Return (x, y) of the center of cell containing provided text 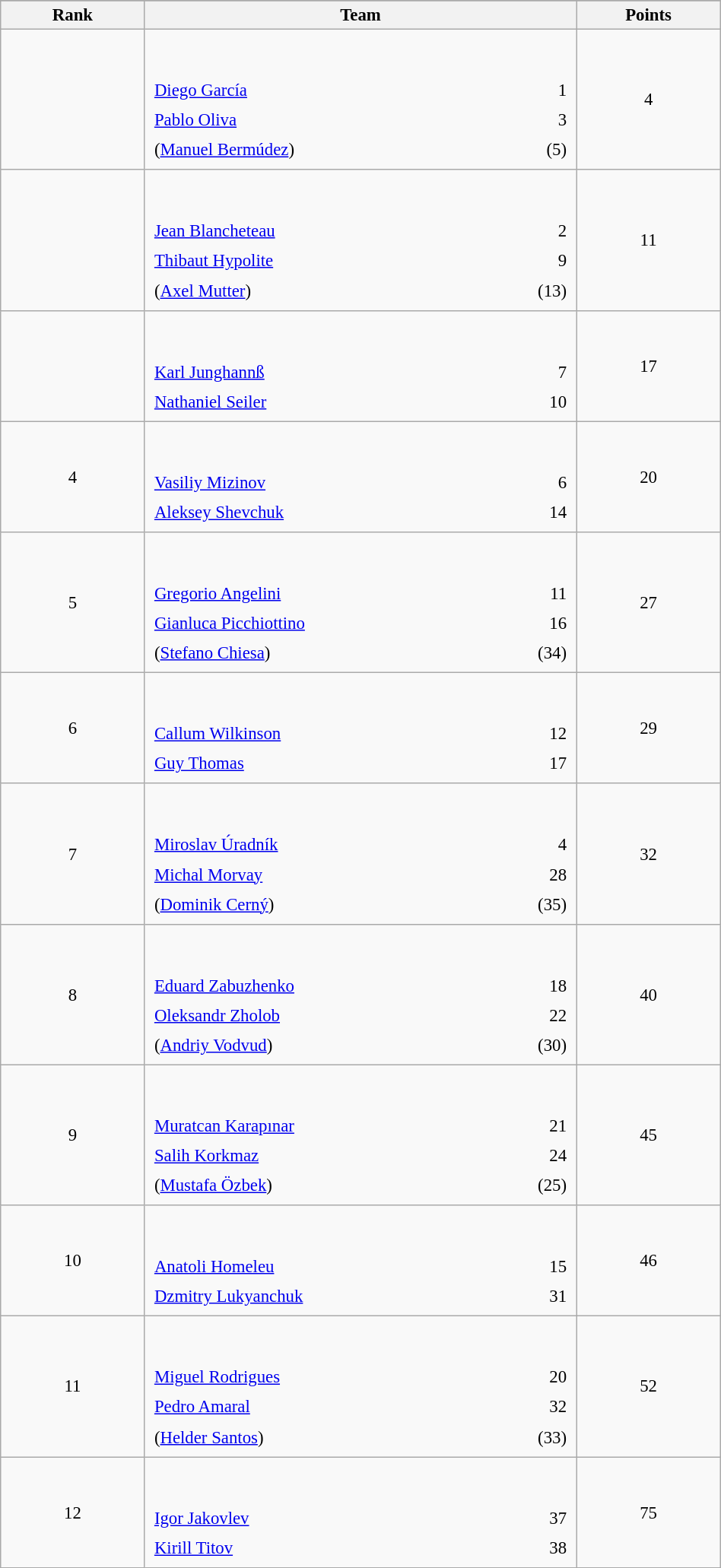
Anatoli Homeleu 15 Dzmitry Lukyanchuk 31 (360, 1261)
37 (530, 1518)
Gregorio Angelini (321, 593)
Anatoli Homeleu (331, 1266)
Dzmitry Lukyanchuk (331, 1297)
Team (360, 15)
(Manuel Bermúdez) (327, 150)
Aleksey Shevchuk (328, 512)
Points (648, 15)
Eduard Zabuzhenko 18 Oleksandr Zholob 22 (Andriy Vodvud) (30) (360, 995)
(Mustafa Özbek) (318, 1186)
(Stefano Chiesa) (321, 652)
Miguel Rodrigues (315, 1377)
Miguel Rodrigues 20 Pedro Amaral 32 (Helder Santos) (33) (360, 1387)
21 (529, 1126)
(25) (529, 1186)
Michal Morvay (314, 874)
Pablo Oliva (327, 120)
Igor Jakovlev 37 Kirill Titov 38 (360, 1512)
Thibaut Hypolite (313, 261)
Miroslav Úradník (314, 845)
1 (537, 90)
2 (525, 231)
Vasiliy Mizinov 6 Aleksey Shevchuk 14 (360, 477)
22 (529, 1015)
(Andriy Vodvud) (318, 1045)
(13) (525, 290)
Karl Junghannß 7 Nathaniel Seiler 10 (360, 366)
Callum Wilkinson 12 Guy Thomas 17 (360, 728)
45 (648, 1135)
Pedro Amaral (315, 1407)
(Helder Santos) (315, 1436)
24 (529, 1156)
27 (648, 602)
46 (648, 1261)
Igor Jakovlev (319, 1518)
8 (73, 995)
(33) (526, 1436)
29 (648, 728)
52 (648, 1387)
(30) (529, 1045)
Kirill Titov (319, 1547)
18 (529, 986)
Miroslav Úradník 4 Michal Morvay 28 (Dominik Cerný) (35) (360, 853)
75 (648, 1512)
Karl Junghannß (324, 372)
Rank (73, 15)
Callum Wilkinson (327, 734)
Nathaniel Seiler (324, 402)
Salih Korkmaz (318, 1156)
15 (542, 1266)
(Dominik Cerný) (314, 904)
Muratcan Karapınar (318, 1126)
38 (530, 1547)
(34) (532, 652)
28 (526, 874)
Vasiliy Mizinov (328, 482)
Eduard Zabuzhenko (318, 986)
Diego García 1 Pablo Oliva 3 (Manuel Bermúdez) (5) (360, 100)
(5) (537, 150)
Gregorio Angelini 11 Gianluca Picchiottino 16 (Stefano Chiesa) (34) (360, 602)
Gianluca Picchiottino (321, 623)
16 (532, 623)
40 (648, 995)
14 (538, 512)
Diego García (327, 90)
5 (73, 602)
31 (542, 1297)
Muratcan Karapınar 21 Salih Korkmaz 24 (Mustafa Özbek) (25) (360, 1135)
(Axel Mutter) (313, 290)
Oleksandr Zholob (318, 1015)
Jean Blancheteau 2 Thibaut Hypolite 9 (Axel Mutter) (13) (360, 240)
Jean Blancheteau (313, 231)
(35) (526, 904)
Guy Thomas (327, 763)
3 (537, 120)
